Detect which cell encompasses the target text, then output its [X, Y] center coordinate. 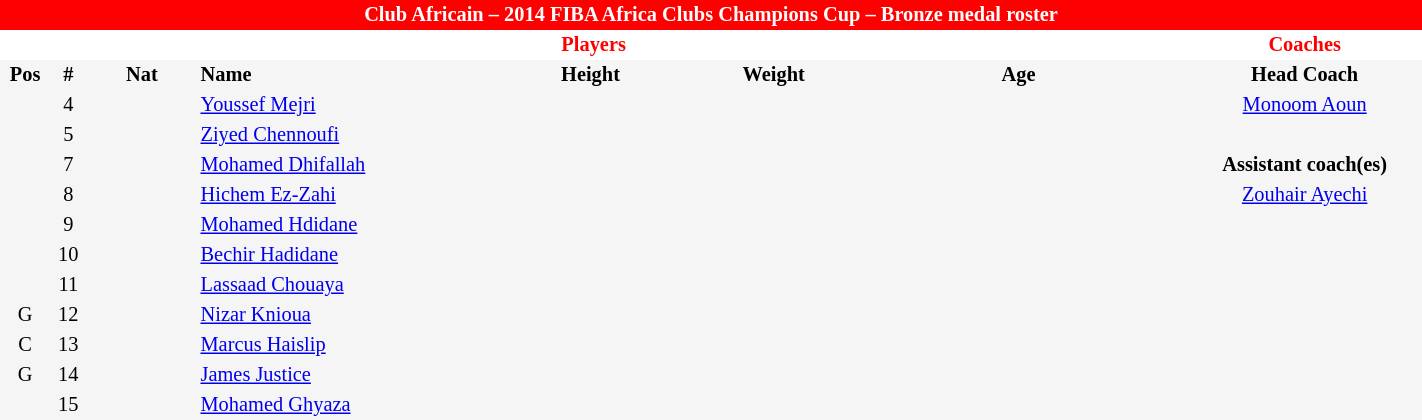
Players [594, 45]
Club Africain – 2014 FIBA Africa Clubs Champions Cup – Bronze medal roster [711, 15]
9 [68, 225]
4 [68, 105]
12 [68, 315]
Head Coach [1304, 75]
Assistant coach(es) [1304, 165]
13 [68, 345]
15 [68, 405]
Monoom Aoun [1304, 105]
James Justice [340, 375]
Height [591, 75]
7 [68, 165]
Mohamed Hdidane [340, 225]
Mohamed Ghyaza [340, 405]
Hichem Ez-Zahi [340, 195]
C [25, 345]
Marcus Haislip [340, 345]
10 [68, 255]
Name [340, 75]
Pos [25, 75]
Ziyed Chennoufi [340, 135]
Youssef Mejri [340, 105]
Nizar Knioua [340, 315]
Nat [142, 75]
Bechir Hadidane [340, 255]
# [68, 75]
5 [68, 135]
14 [68, 375]
Mohamed Dhifallah [340, 165]
Coaches [1304, 45]
11 [68, 285]
Zouhair Ayechi [1304, 195]
8 [68, 195]
Weight [774, 75]
Age [1019, 75]
Lassaad Chouaya [340, 285]
